Capture the cell that displays the provided text and extract its (X, Y) central coordinate. 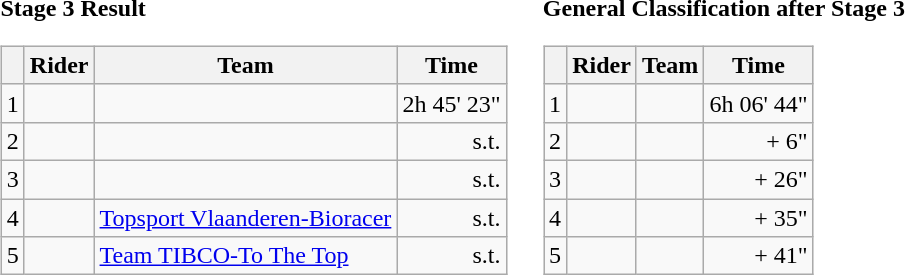
+ 35" (758, 217)
+ 26" (758, 179)
2h 45' 23" (452, 103)
+ 6" (758, 141)
Team TIBCO-To The Top (246, 256)
Topsport Vlaanderen-Bioracer (246, 217)
+ 41" (758, 256)
6h 06' 44" (758, 103)
